Scan for the cell matching the given text and deliver its (X, Y) coordinate at center. 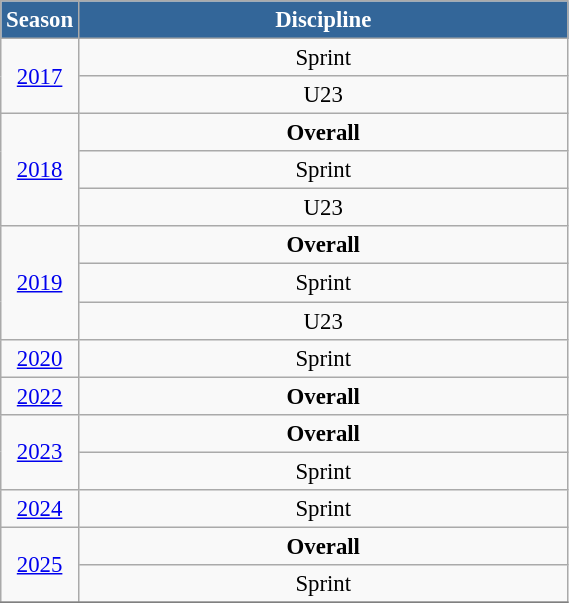
2023 (40, 452)
2024 (40, 509)
2025 (40, 564)
Discipline (323, 20)
2019 (40, 282)
2017 (40, 76)
2018 (40, 170)
2020 (40, 358)
2022 (40, 396)
Season (40, 20)
